Return the (X, Y) coordinate for the center point of the cell that contains the specified text.  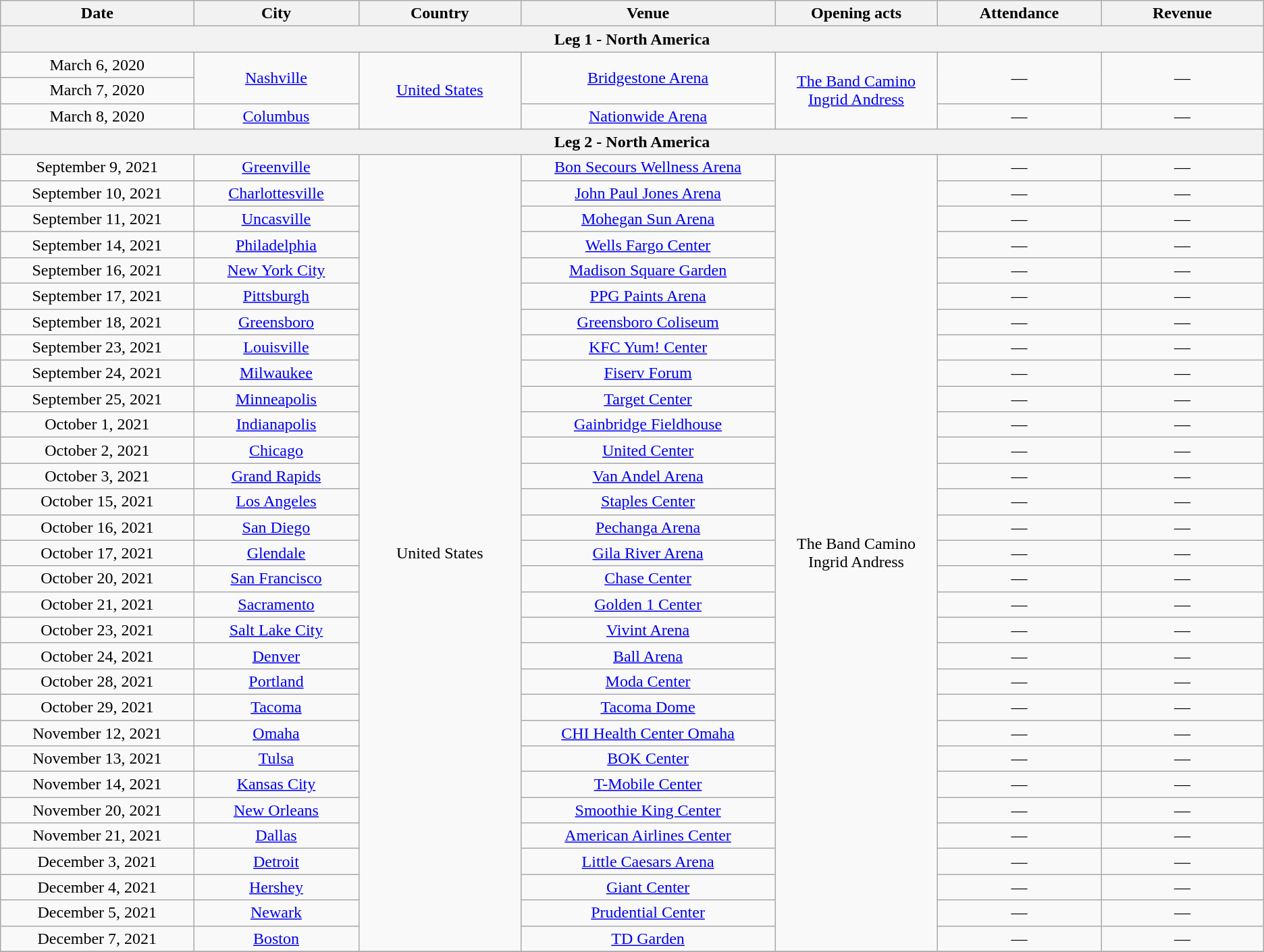
Gainbridge Fieldhouse (648, 425)
Gila River Arena (648, 553)
Date (97, 14)
October 1, 2021 (97, 425)
Hershey (276, 887)
Dallas (276, 836)
November 21, 2021 (97, 836)
Uncasville (276, 219)
City (276, 14)
Tulsa (276, 759)
Kansas City (276, 785)
San Diego (276, 527)
September 18, 2021 (97, 322)
New York City (276, 270)
September 11, 2021 (97, 219)
December 3, 2021 (97, 862)
Indianapolis (276, 425)
Venue (648, 14)
October 16, 2021 (97, 527)
October 15, 2021 (97, 502)
Pittsburgh (276, 296)
December 4, 2021 (97, 887)
John Paul Jones Arena (648, 193)
November 20, 2021 (97, 810)
San Francisco (276, 579)
Detroit (276, 862)
Leg 2 - North America (632, 142)
Mohegan Sun Arena (648, 219)
Vivint Arena (648, 630)
Opening acts (856, 14)
American Airlines Center (648, 836)
Chicago (276, 450)
Tacoma (276, 707)
Los Angeles (276, 502)
Portland (276, 681)
October 29, 2021 (97, 707)
Country (440, 14)
Target Center (648, 399)
Nashville (276, 78)
October 2, 2021 (97, 450)
Denver (276, 656)
September 14, 2021 (97, 244)
Philadelphia (276, 244)
October 28, 2021 (97, 681)
Wells Fargo Center (648, 244)
Smoothie King Center (648, 810)
Columbus (276, 116)
Charlottesville (276, 193)
Ball Arena (648, 656)
KFC Yum! Center (648, 348)
Fiserv Forum (648, 373)
Boston (276, 938)
September 17, 2021 (97, 296)
Milwaukee (276, 373)
United Center (648, 450)
Salt Lake City (276, 630)
March 8, 2020 (97, 116)
CHI Health Center Omaha (648, 733)
Tacoma Dome (648, 707)
September 16, 2021 (97, 270)
March 6, 2020 (97, 65)
Leg 1 - North America (632, 39)
November 14, 2021 (97, 785)
PPG Paints Arena (648, 296)
September 9, 2021 (97, 167)
T-Mobile Center (648, 785)
Madison Square Garden (648, 270)
Newark (276, 913)
November 13, 2021 (97, 759)
September 10, 2021 (97, 193)
December 7, 2021 (97, 938)
Attendance (1020, 14)
October 3, 2021 (97, 476)
Sacramento (276, 604)
Golden 1 Center (648, 604)
Pechanga Arena (648, 527)
Moda Center (648, 681)
November 12, 2021 (97, 733)
Louisville (276, 348)
Minneapolis (276, 399)
December 5, 2021 (97, 913)
September 25, 2021 (97, 399)
October 20, 2021 (97, 579)
TD Garden (648, 938)
Prudential Center (648, 913)
Greensboro Coliseum (648, 322)
Revenue (1183, 14)
September 24, 2021 (97, 373)
Staples Center (648, 502)
Bon Secours Wellness Arena (648, 167)
Chase Center (648, 579)
Nationwide Arena (648, 116)
Omaha (276, 733)
October 24, 2021 (97, 656)
Little Caesars Arena (648, 862)
October 23, 2021 (97, 630)
October 17, 2021 (97, 553)
BOK Center (648, 759)
Van Andel Arena (648, 476)
New Orleans (276, 810)
Giant Center (648, 887)
March 7, 2020 (97, 90)
Greensboro (276, 322)
Grand Rapids (276, 476)
Greenville (276, 167)
September 23, 2021 (97, 348)
October 21, 2021 (97, 604)
Bridgestone Arena (648, 78)
Glendale (276, 553)
